Output the [x, y] coordinate of the center of the cell containing the given text.  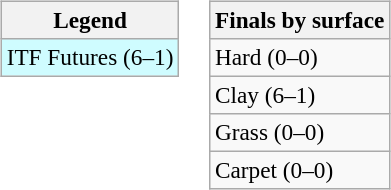
Carpet (0–0) [300, 171]
Grass (0–0) [300, 133]
Clay (6–1) [300, 95]
Legend [90, 20]
ITF Futures (6–1) [90, 57]
Hard (0–0) [300, 57]
Finals by surface [300, 20]
